For the text-containing cell, return its midpoint in (x, y) coordinate format. 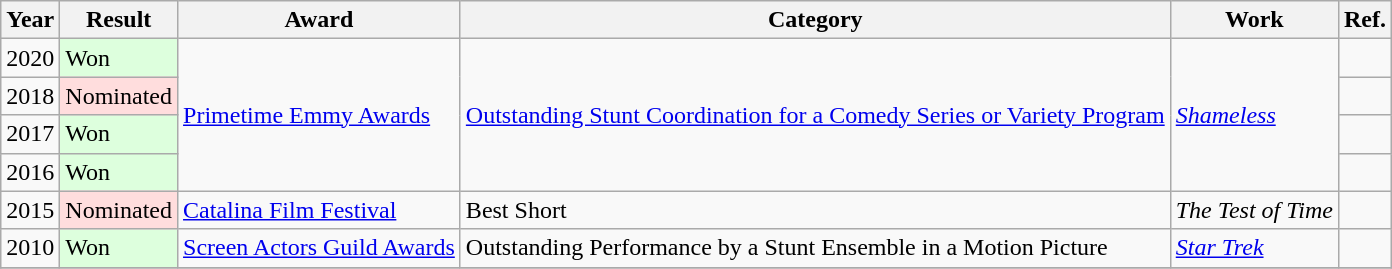
Star Trek (1254, 248)
Primetime Emmy Awards (320, 115)
Shameless (1254, 115)
2017 (30, 134)
2018 (30, 96)
Result (119, 20)
Screen Actors Guild Awards (320, 248)
Outstanding Stunt Coordination for a Comedy Series or Variety Program (815, 115)
2010 (30, 248)
Year (30, 20)
2020 (30, 58)
2015 (30, 210)
Best Short (815, 210)
Ref. (1364, 20)
Work (1254, 20)
2016 (30, 172)
Award (320, 20)
Outstanding Performance by a Stunt Ensemble in a Motion Picture (815, 248)
Catalina Film Festival (320, 210)
Category (815, 20)
The Test of Time (1254, 210)
